Return the [X, Y] coordinate for the center point of the cell that contains the specified text.  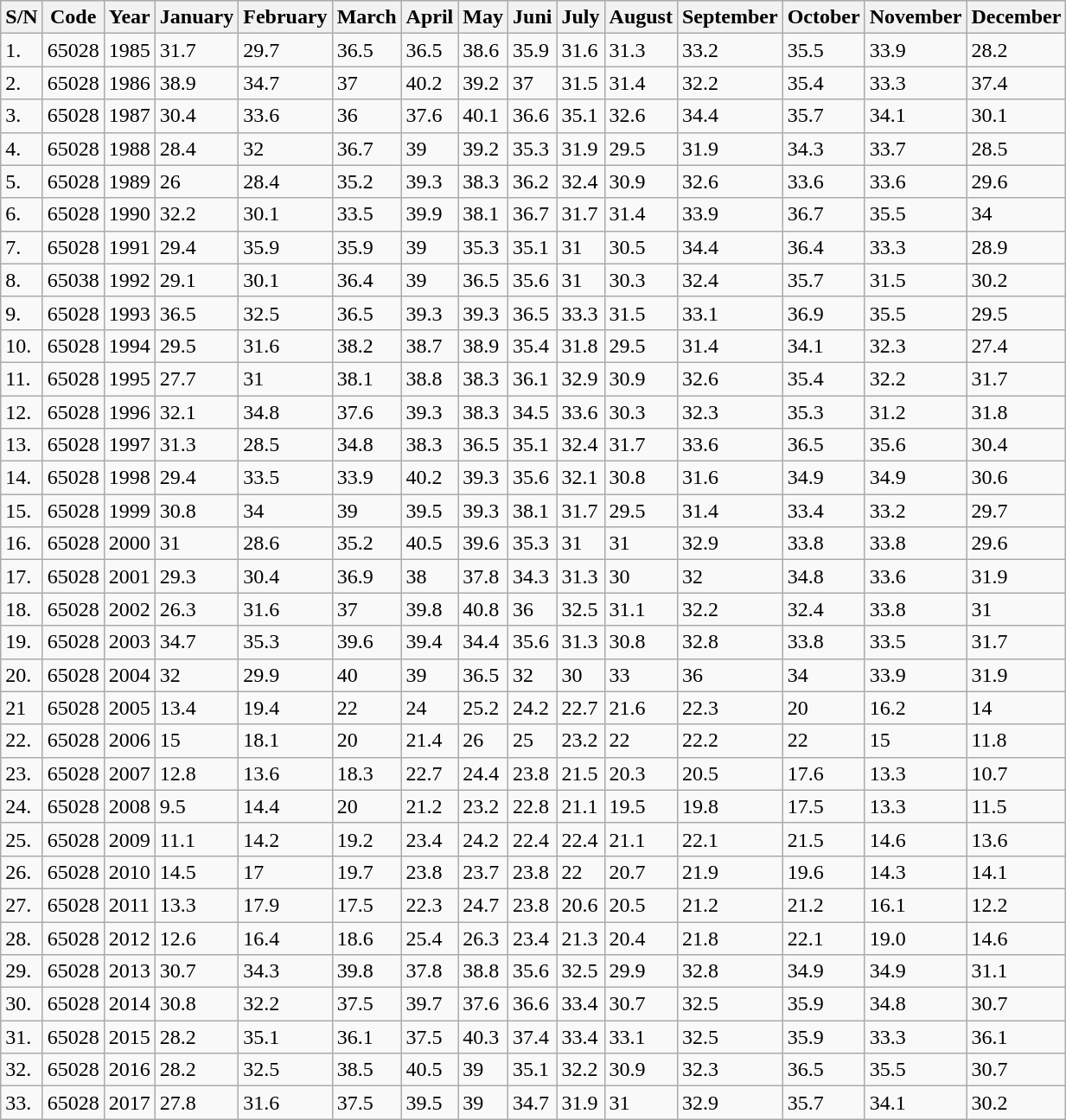
19.8 [730, 806]
19.5 [641, 806]
2000 [130, 544]
11.1 [196, 839]
23. [22, 773]
24.7 [483, 905]
20.4 [641, 938]
1988 [130, 149]
22.2 [730, 741]
1991 [130, 247]
2001 [130, 576]
24. [22, 806]
17 [285, 872]
40.1 [483, 116]
38 [430, 576]
27.4 [1017, 346]
2015 [130, 1037]
14.4 [285, 806]
12.6 [196, 938]
33.7 [916, 149]
17.6 [823, 773]
24.4 [483, 773]
21.9 [730, 872]
16. [22, 544]
20.6 [581, 905]
29. [22, 971]
2004 [130, 675]
1995 [130, 379]
24 [430, 708]
31. [22, 1037]
14.1 [1017, 872]
28. [22, 938]
September [730, 17]
17. [22, 576]
2009 [130, 839]
2005 [130, 708]
12.8 [196, 773]
25.2 [483, 708]
10.7 [1017, 773]
1985 [130, 50]
5. [22, 181]
19.0 [916, 938]
10. [22, 346]
20.3 [641, 773]
January [196, 17]
14.3 [916, 872]
40.8 [483, 609]
December [1017, 17]
November [916, 17]
27.8 [196, 1103]
2017 [130, 1103]
14.2 [285, 839]
6. [22, 214]
April [430, 17]
14. [22, 478]
27. [22, 905]
21.3 [581, 938]
2013 [130, 971]
39.4 [430, 642]
1990 [130, 214]
August [641, 17]
14.5 [196, 872]
23.7 [483, 872]
October [823, 17]
27.7 [196, 379]
1996 [130, 412]
11. [22, 379]
40.3 [483, 1037]
21.4 [430, 741]
1986 [130, 83]
26. [22, 872]
1994 [130, 346]
25. [22, 839]
22. [22, 741]
19. [22, 642]
21.8 [730, 938]
7. [22, 247]
39.9 [430, 214]
39.7 [430, 1004]
2003 [130, 642]
18.1 [285, 741]
1987 [130, 116]
9. [22, 313]
1993 [130, 313]
2. [22, 83]
13. [22, 445]
2006 [130, 741]
2007 [130, 773]
25.4 [430, 938]
65038 [73, 280]
2008 [130, 806]
38.5 [367, 1070]
1992 [130, 280]
38.7 [430, 346]
30.6 [1017, 478]
18.6 [367, 938]
2012 [130, 938]
3. [22, 116]
30.5 [641, 247]
11.8 [1017, 741]
38.2 [367, 346]
32. [22, 1070]
1998 [130, 478]
18. [22, 609]
Year [130, 17]
2016 [130, 1070]
16.2 [916, 708]
20.7 [641, 872]
8. [22, 280]
33. [22, 1103]
28.6 [285, 544]
34.5 [533, 412]
Code [73, 17]
16.1 [916, 905]
S/N [22, 17]
12.2 [1017, 905]
38.6 [483, 50]
21.6 [641, 708]
17.9 [285, 905]
40 [367, 675]
30. [22, 1004]
19.7 [367, 872]
31.2 [916, 412]
11.5 [1017, 806]
36.2 [533, 181]
28.9 [1017, 247]
33 [641, 675]
29.1 [196, 280]
4. [22, 149]
12. [22, 412]
2014 [130, 1004]
20. [22, 675]
21 [22, 708]
18.3 [367, 773]
March [367, 17]
Juni [533, 17]
February [285, 17]
1. [22, 50]
2002 [130, 609]
2010 [130, 872]
9.5 [196, 806]
May [483, 17]
29.3 [196, 576]
14 [1017, 708]
22.8 [533, 806]
19.2 [367, 839]
1999 [130, 511]
25 [533, 741]
19.6 [823, 872]
16.4 [285, 938]
13.4 [196, 708]
1989 [130, 181]
2011 [130, 905]
19.4 [285, 708]
15. [22, 511]
July [581, 17]
1997 [130, 445]
